Detect which cell encompasses the target text, then output its [x, y] center coordinate. 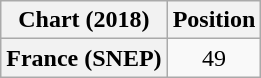
France (SNEP) [84, 58]
Chart (2018) [84, 20]
Position [214, 20]
49 [214, 58]
